Output the [X, Y] coordinate of the center of the cell containing the given text.  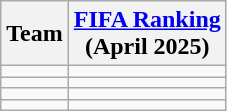
FIFA Ranking(April 2025) [147, 34]
Team [35, 34]
